Detect which cell encompasses the target text, then output its [x, y] center coordinate. 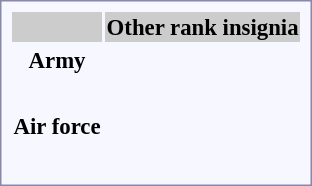
Air force [57, 126]
Army [57, 60]
Other rank insignia [202, 27]
